Extract the (X, Y) coordinate from the center of the cell holding the provided text.  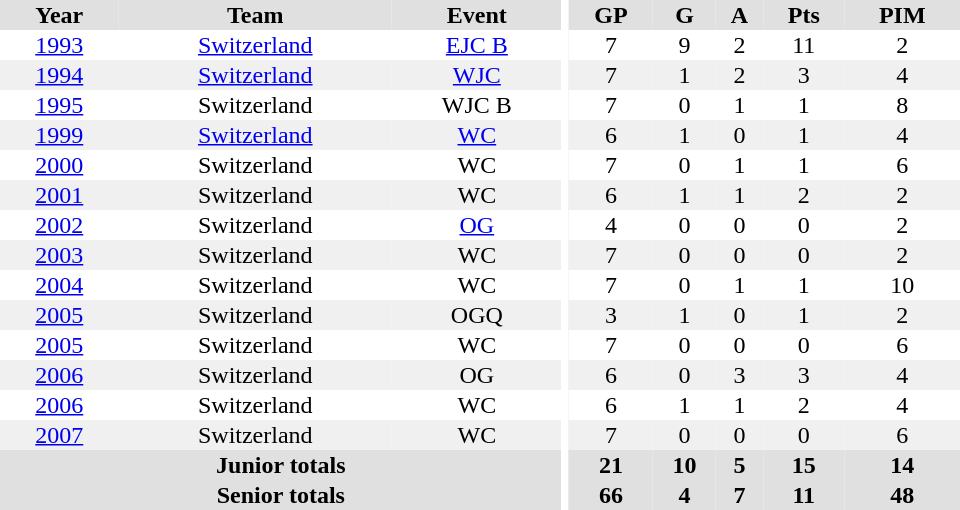
Team (256, 15)
1995 (60, 105)
Event (477, 15)
15 (804, 465)
2000 (60, 165)
G (684, 15)
2007 (60, 435)
2002 (60, 225)
WJC (477, 75)
A (740, 15)
1993 (60, 45)
1999 (60, 135)
PIM (902, 15)
2004 (60, 285)
14 (902, 465)
2001 (60, 195)
48 (902, 495)
GP (611, 15)
Senior totals (281, 495)
EJC B (477, 45)
66 (611, 495)
Junior totals (281, 465)
8 (902, 105)
5 (740, 465)
Year (60, 15)
OGQ (477, 315)
21 (611, 465)
1994 (60, 75)
WJC B (477, 105)
2003 (60, 255)
Pts (804, 15)
9 (684, 45)
